Return the (x, y) coordinate for the center point of the cell that contains the specified text.  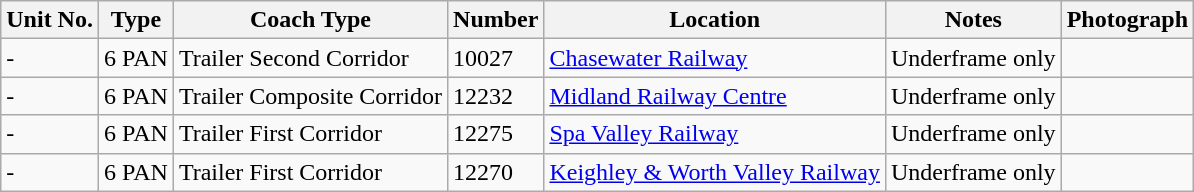
12275 (496, 134)
12270 (496, 172)
Coach Type (310, 20)
Unit No. (50, 20)
Trailer Composite Corridor (310, 96)
Midland Railway Centre (715, 96)
Type (136, 20)
Chasewater Railway (715, 58)
Notes (973, 20)
Number (496, 20)
12232 (496, 96)
Keighley & Worth Valley Railway (715, 172)
Photograph (1127, 20)
10027 (496, 58)
Location (715, 20)
Spa Valley Railway (715, 134)
Trailer Second Corridor (310, 58)
